Detect which cell encompasses the target text, then output its (x, y) center coordinate. 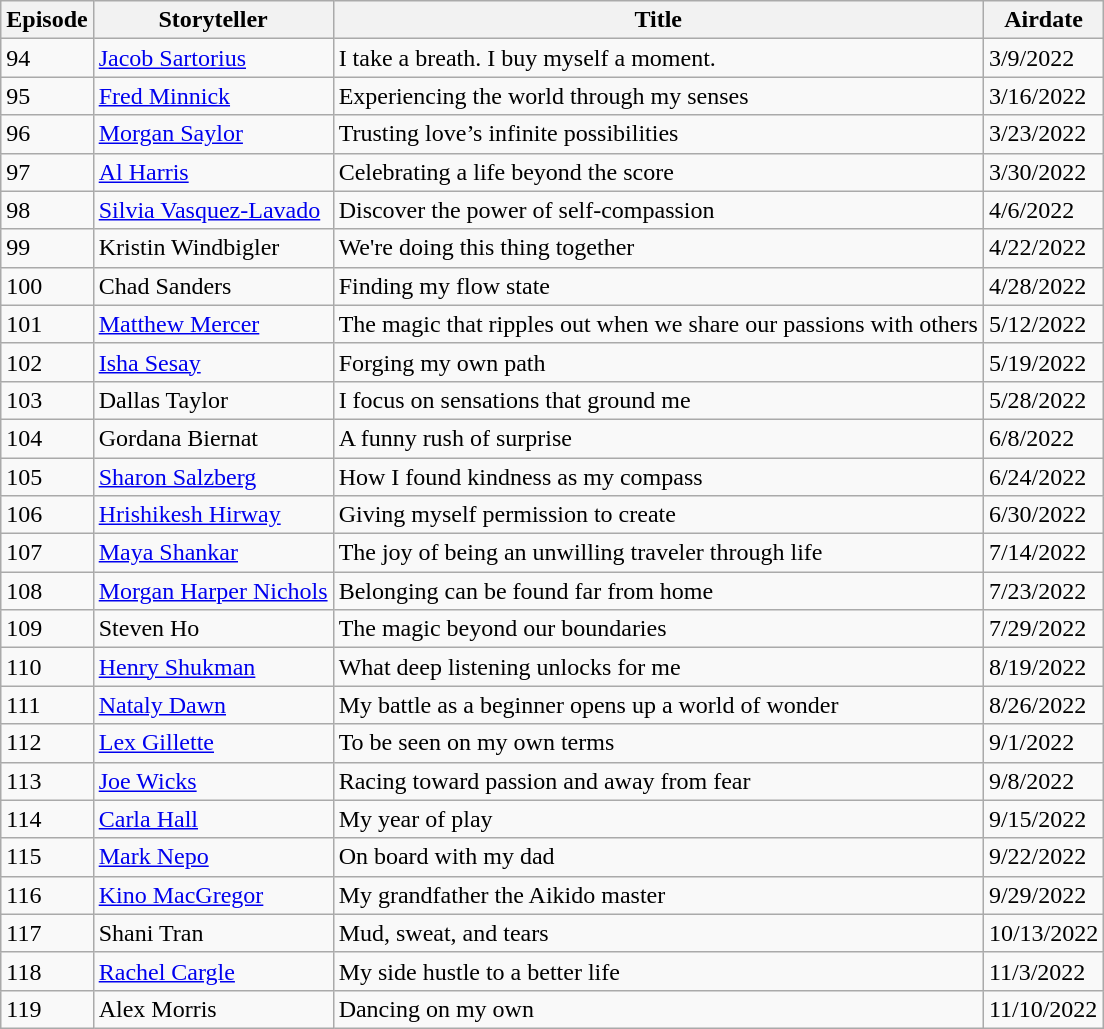
3/23/2022 (1043, 134)
Racing toward passion and away from fear (658, 781)
116 (47, 895)
115 (47, 857)
11/10/2022 (1043, 1009)
Morgan Saylor (213, 134)
Gordana Biernat (213, 438)
Episode (47, 20)
6/30/2022 (1043, 515)
9/8/2022 (1043, 781)
The magic that ripples out when we share our passions with others (658, 324)
104 (47, 438)
How I found kindness as my compass (658, 477)
99 (47, 248)
3/16/2022 (1043, 96)
7/29/2022 (1043, 629)
4/22/2022 (1043, 248)
A funny rush of surprise (658, 438)
Storyteller (213, 20)
119 (47, 1009)
Maya Shankar (213, 553)
98 (47, 210)
97 (47, 172)
Experiencing the world through my senses (658, 96)
I take a breath. I buy myself a moment. (658, 58)
Joe Wicks (213, 781)
Chad Sanders (213, 286)
6/8/2022 (1043, 438)
94 (47, 58)
9/22/2022 (1043, 857)
Nataly Dawn (213, 705)
118 (47, 971)
My side hustle to a better life (658, 971)
8/26/2022 (1043, 705)
Trusting love’s infinite possibilities (658, 134)
Matthew Mercer (213, 324)
5/12/2022 (1043, 324)
112 (47, 743)
Kristin Windbigler (213, 248)
Shani Tran (213, 933)
102 (47, 362)
Isha Sesay (213, 362)
114 (47, 819)
3/9/2022 (1043, 58)
Morgan Harper Nichols (213, 591)
7/23/2022 (1043, 591)
Sharon Salzberg (213, 477)
Al Harris (213, 172)
Forging my own path (658, 362)
On board with my dad (658, 857)
105 (47, 477)
My battle as a beginner opens up a world of wonder (658, 705)
My grandfather the Aikido master (658, 895)
Rachel Cargle (213, 971)
We're doing this thing together (658, 248)
5/28/2022 (1043, 400)
100 (47, 286)
I focus on sensations that ground me (658, 400)
111 (47, 705)
Alex Morris (213, 1009)
3/30/2022 (1043, 172)
Celebrating a life beyond the score (658, 172)
9/15/2022 (1043, 819)
96 (47, 134)
Discover the power of self-compassion (658, 210)
10/13/2022 (1043, 933)
My year of play (658, 819)
7/14/2022 (1043, 553)
110 (47, 667)
9/1/2022 (1043, 743)
Kino MacGregor (213, 895)
Silvia Vasquez-Lavado (213, 210)
4/6/2022 (1043, 210)
Finding my flow state (658, 286)
Mud, sweat, and tears (658, 933)
Hrishikesh Hirway (213, 515)
106 (47, 515)
Mark Nepo (213, 857)
The magic beyond our boundaries (658, 629)
107 (47, 553)
Dallas Taylor (213, 400)
Henry Shukman (213, 667)
Dancing on my own (658, 1009)
Title (658, 20)
95 (47, 96)
113 (47, 781)
8/19/2022 (1043, 667)
Jacob Sartorius (213, 58)
Airdate (1043, 20)
6/24/2022 (1043, 477)
101 (47, 324)
Lex Gillette (213, 743)
Fred Minnick (213, 96)
109 (47, 629)
108 (47, 591)
Carla Hall (213, 819)
The joy of being an unwilling traveler through life (658, 553)
4/28/2022 (1043, 286)
Steven Ho (213, 629)
What deep listening unlocks for me (658, 667)
To be seen on my own terms (658, 743)
9/29/2022 (1043, 895)
Belonging can be found far from home (658, 591)
103 (47, 400)
11/3/2022 (1043, 971)
Giving myself permission to create (658, 515)
117 (47, 933)
5/19/2022 (1043, 362)
